Locate the cell with the specified text and output its [X, Y] center coordinate. 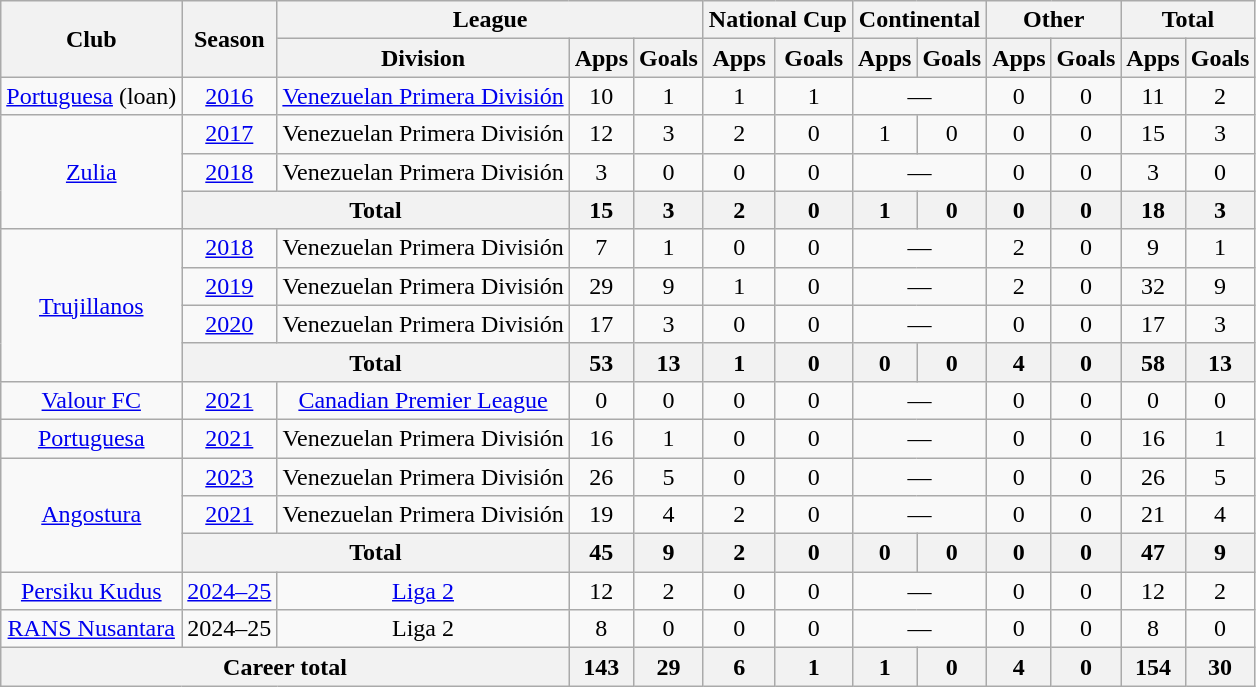
Trujillanos [92, 305]
Angostura [92, 515]
Division [423, 58]
11 [1153, 96]
2023 [230, 477]
Canadian Premier League [423, 400]
19 [601, 515]
10 [601, 96]
30 [1220, 667]
53 [601, 362]
League [490, 20]
2016 [230, 96]
Portuguesa [92, 438]
Zulia [92, 172]
Other [1054, 20]
Club [92, 39]
Season [230, 39]
Career total [285, 667]
6 [739, 667]
Portuguesa (loan) [92, 96]
Continental [919, 20]
2020 [230, 324]
21 [1153, 515]
2019 [230, 286]
58 [1153, 362]
143 [601, 667]
2017 [230, 134]
154 [1153, 667]
18 [1153, 210]
47 [1153, 553]
RANS Nusantara [92, 629]
7 [601, 248]
45 [601, 553]
32 [1153, 286]
National Cup [778, 20]
Valour FC [92, 400]
Persiku Kudus [92, 591]
